Locate the cell with the specified text and output its (x, y) center coordinate. 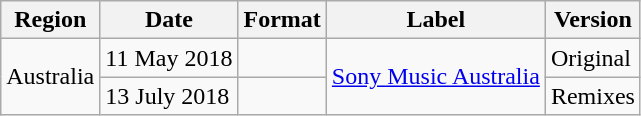
Remixes (592, 96)
Region (50, 20)
Australia (50, 77)
Format (282, 20)
Label (436, 20)
Sony Music Australia (436, 77)
11 May 2018 (169, 58)
Original (592, 58)
13 July 2018 (169, 96)
Date (169, 20)
Version (592, 20)
